Identify which cell holds the provided text, then report its [x, y] central coordinate. 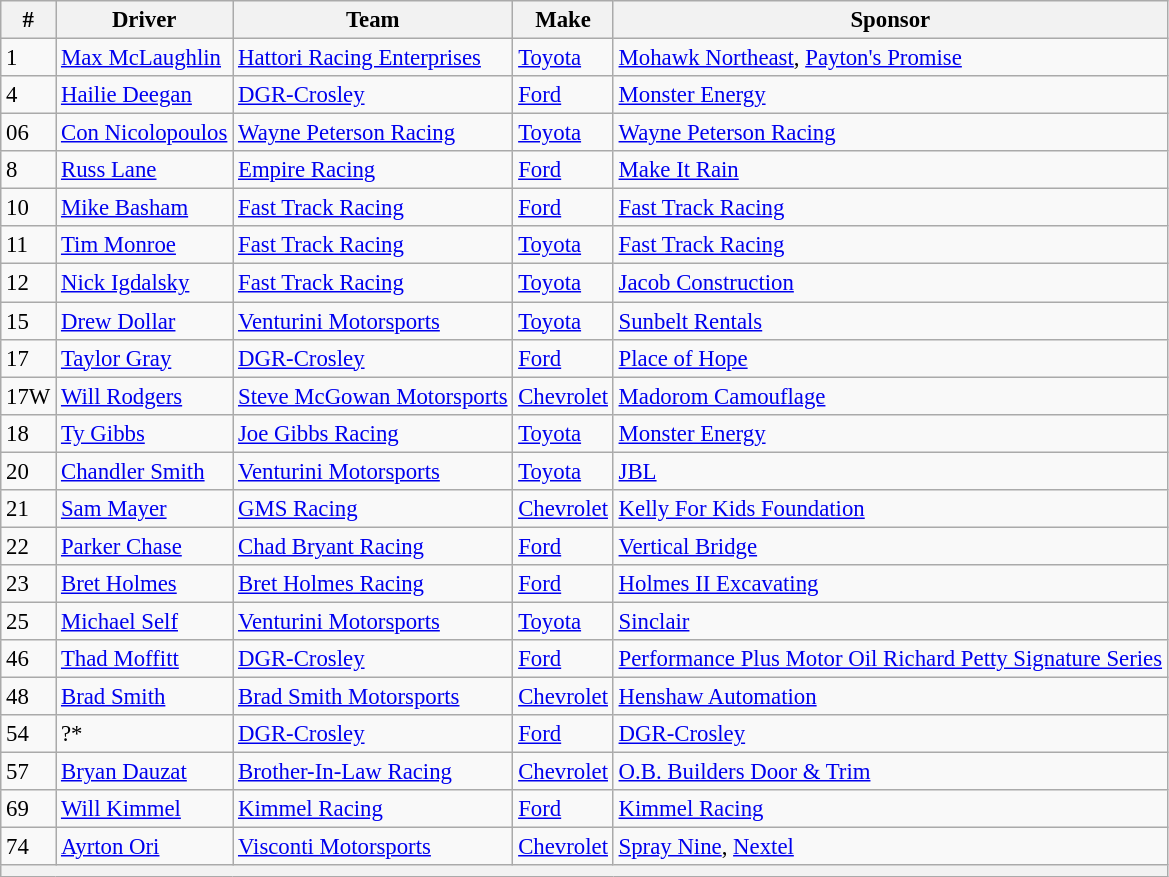
Sponsor [890, 20]
Henshaw Automation [890, 697]
74 [28, 847]
Performance Plus Motor Oil Richard Petty Signature Series [890, 659]
4 [28, 95]
Drew Dollar [144, 321]
46 [28, 659]
Thad Moffitt [144, 659]
Chandler Smith [144, 471]
O.B. Builders Door & Trim [890, 772]
Jacob Construction [890, 283]
Steve McGowan Motorsports [373, 396]
Sam Mayer [144, 509]
Mike Basham [144, 208]
Empire Racing [373, 170]
Brother-In-Law Racing [373, 772]
Holmes II Excavating [890, 584]
Make It Rain [890, 170]
23 [28, 584]
11 [28, 245]
Nick Igdalsky [144, 283]
21 [28, 509]
Joe Gibbs Racing [373, 433]
Brad Smith [144, 697]
?* [144, 734]
12 [28, 283]
25 [28, 621]
Brad Smith Motorsports [373, 697]
57 [28, 772]
Hattori Racing Enterprises [373, 58]
Vertical Bridge [890, 546]
Max McLaughlin [144, 58]
Team [373, 20]
Taylor Gray [144, 358]
Visconti Motorsports [373, 847]
Chad Bryant Racing [373, 546]
Mohawk Northeast, Payton's Promise [890, 58]
Parker Chase [144, 546]
Kelly For Kids Foundation [890, 509]
Ayrton Ori [144, 847]
Bryan Dauzat [144, 772]
15 [28, 321]
Michael Self [144, 621]
Place of Hope [890, 358]
8 [28, 170]
54 [28, 734]
48 [28, 697]
Will Rodgers [144, 396]
Make [563, 20]
1 [28, 58]
69 [28, 809]
Bret Holmes Racing [373, 584]
06 [28, 133]
10 [28, 208]
Will Kimmel [144, 809]
22 [28, 546]
Madorom Camouflage [890, 396]
Bret Holmes [144, 584]
18 [28, 433]
Sunbelt Rentals [890, 321]
JBL [890, 471]
Con Nicolopoulos [144, 133]
Tim Monroe [144, 245]
Sinclair [890, 621]
20 [28, 471]
17 [28, 358]
Hailie Deegan [144, 95]
Driver [144, 20]
Russ Lane [144, 170]
GMS Racing [373, 509]
Spray Nine, Nextel [890, 847]
Ty Gibbs [144, 433]
# [28, 20]
17W [28, 396]
